Find where the given text appears and provide that cell's center as [x, y] coordinate. 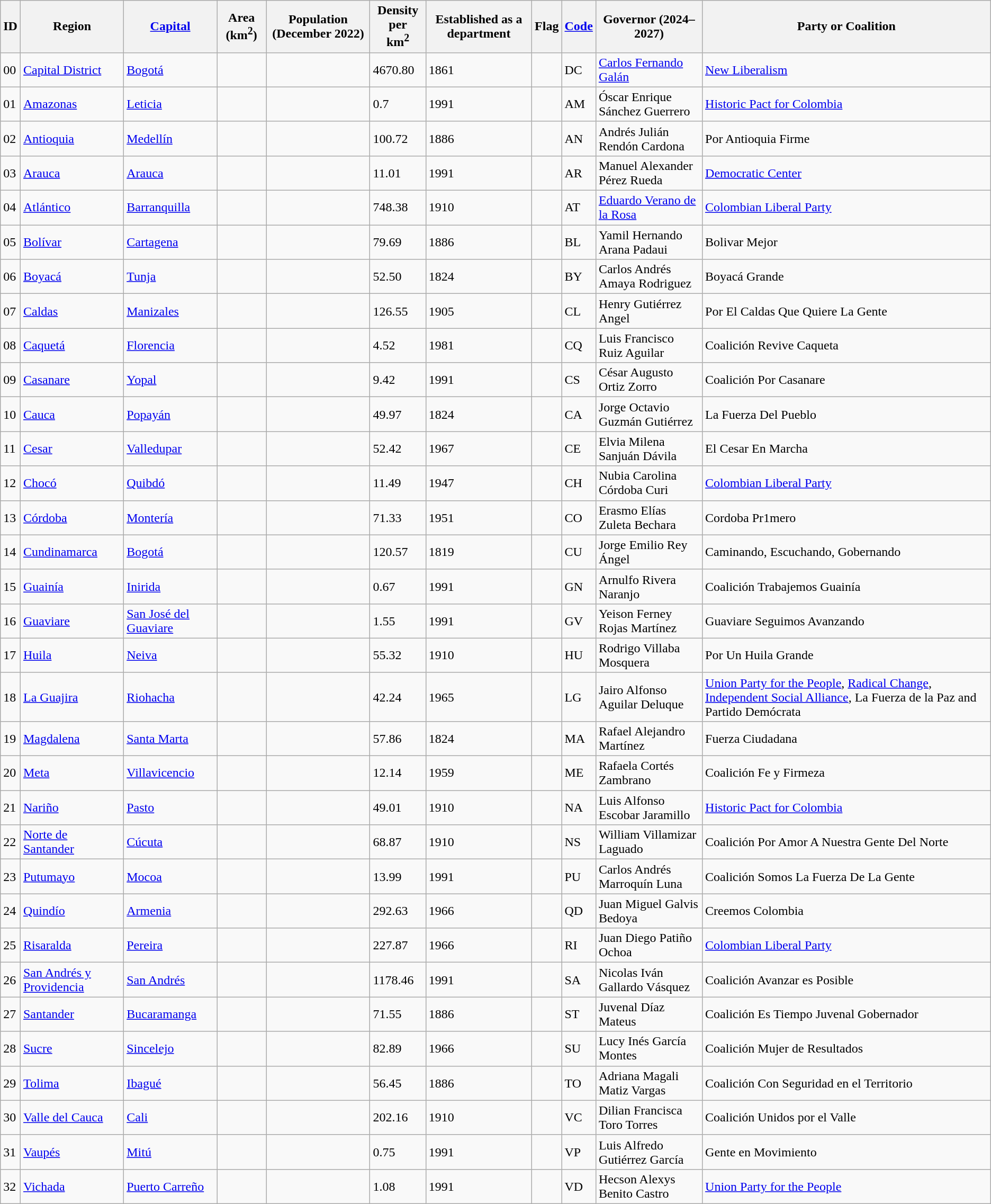
CL [579, 311]
19 [11, 738]
Region [72, 26]
Norte de Santander [72, 842]
Coalición Somos La Fuerza De La Gente [847, 877]
292.63 [398, 911]
126.55 [398, 311]
10 [11, 414]
Elvia Milena Sanjuán Dávila [649, 449]
Córdoba [72, 518]
03 [11, 173]
Caldas [72, 311]
NA [579, 808]
42.24 [398, 697]
30 [11, 1117]
CE [579, 449]
08 [11, 345]
1861 [479, 70]
AT [579, 208]
Bolivar Mejor [847, 242]
Andrés Julián Rendón Cardona [649, 139]
Cúcuta [170, 842]
Casanare [72, 380]
CO [579, 518]
CS [579, 380]
Bolívar [72, 242]
Jorge Emilio Rey Ángel [649, 552]
Governor (2024–2027) [649, 26]
Inirida [170, 587]
Arnulfo Rivera Naranjo [649, 587]
Guainía [72, 587]
Coalición Avanzar es Posible [847, 980]
15 [11, 587]
52.42 [398, 449]
Caquetá [72, 345]
Guaviare Seguimos Avanzando [847, 621]
San Andrés [170, 980]
12.14 [398, 773]
Huila [72, 655]
LG [579, 697]
Jorge Octavio Guzmán Gutiérrez [649, 414]
52.50 [398, 276]
Eduardo Verano de la Rosa [649, 208]
05 [11, 242]
Valledupar [170, 449]
71.33 [398, 518]
BY [579, 276]
Nubia Carolina Córdoba Curi [649, 483]
Rafael Alejandro Martínez [649, 738]
Tunja [170, 276]
4.52 [398, 345]
Coalición Con Seguridad en el Territorio [847, 1083]
San José del Guaviare [170, 621]
MA [579, 738]
23 [11, 877]
Popayán [170, 414]
Bucaramanga [170, 1014]
Cauca [72, 414]
Quibdó [170, 483]
San Andrés y Providencia [72, 980]
Lucy Inés García Montes [649, 1048]
00 [11, 70]
Density perkm2 [398, 26]
Santa Marta [170, 738]
13 [11, 518]
31 [11, 1152]
TO [579, 1083]
Luis Francisco Ruiz Aguilar [649, 345]
VP [579, 1152]
29 [11, 1083]
Henry Gutiérrez Angel [649, 311]
Coalición Por Amor A Nuestra Gente Del Norte [847, 842]
RI [579, 946]
SU [579, 1048]
49.01 [398, 808]
16 [11, 621]
Neiva [170, 655]
El Cesar En Marcha [847, 449]
32 [11, 1186]
71.55 [398, 1014]
Yamil Hernando Arana Padaui [649, 242]
Chocó [72, 483]
0.67 [398, 587]
GV [579, 621]
PU [579, 877]
01 [11, 104]
VD [579, 1186]
Juan Diego Patiño Ochoa [649, 946]
Tolima [72, 1083]
Leticia [170, 104]
Capital District [72, 70]
AN [579, 139]
Meta [72, 773]
Luis Alfonso Escobar Jaramillo [649, 808]
Boyacá Grande [847, 276]
82.89 [398, 1048]
06 [11, 276]
Por Antioquia Firme [847, 139]
Coalición Unidos por el Valle [847, 1117]
Magdalena [72, 738]
14 [11, 552]
William Villamizar Laguado [649, 842]
Por El Caldas Que Quiere La Gente [847, 311]
Juvenal Díaz Mateus [649, 1014]
AM [579, 104]
28 [11, 1048]
CA [579, 414]
Yopal [170, 380]
Capital [170, 26]
Óscar Enrique Sánchez Guerrero [649, 104]
ME [579, 773]
04 [11, 208]
La Guajira [72, 697]
Manuel Alexander Pérez Rueda [649, 173]
68.87 [398, 842]
56.45 [398, 1083]
CH [579, 483]
1819 [479, 552]
1178.46 [398, 980]
Carlos Fernando Galán [649, 70]
CQ [579, 345]
Jairo Alfonso Aguilar Deluque [649, 697]
Dilian Francisca Toro Torres [649, 1117]
9.42 [398, 380]
1.08 [398, 1186]
Santander [72, 1014]
26 [11, 980]
Guaviare [72, 621]
57.86 [398, 738]
02 [11, 139]
Vaupés [72, 1152]
Coalición Revive Caqueta [847, 345]
DC [579, 70]
Manizales [170, 311]
Carlos Andrés Marroquín Luna [649, 877]
Luis Alfredo Gutiérrez García [649, 1152]
Coalición Es Tiempo Juvenal Gobernador [847, 1014]
Union Party for the People [847, 1186]
VC [579, 1117]
Population (December 2022) [318, 26]
AR [579, 173]
Rafaela Cortés Zambrano [649, 773]
Carlos Andrés Amaya Rodriguez [649, 276]
Boyacá [72, 276]
1951 [479, 518]
La Fuerza Del Pueblo [847, 414]
Montería [170, 518]
Vichada [72, 1186]
Puerto Carreño [170, 1186]
ID [11, 26]
120.57 [398, 552]
Code [579, 26]
09 [11, 380]
748.38 [398, 208]
11 [11, 449]
1905 [479, 311]
24 [11, 911]
Florencia [170, 345]
Cartagena [170, 242]
Coalición Trabajemos Guainía [847, 587]
NS [579, 842]
CU [579, 552]
Barranquilla [170, 208]
13.99 [398, 877]
Caminando, Escuchando, Gobernando [847, 552]
1.55 [398, 621]
Sincelejo [170, 1048]
Area (km2) [241, 26]
BL [579, 242]
Medellín [170, 139]
202.16 [398, 1117]
Juan Miguel Galvis Bedoya [649, 911]
0.75 [398, 1152]
20 [11, 773]
Cundinamarca [72, 552]
César Augusto Ortiz Zorro [649, 380]
55.32 [398, 655]
1981 [479, 345]
QD [579, 911]
Cali [170, 1117]
22 [11, 842]
Fuerza Ciudadana [847, 738]
11.49 [398, 483]
Union Party for the People, Radical Change, Independent Social Alliance, La Fuerza de la Paz and Partido Demócrata [847, 697]
18 [11, 697]
100.72 [398, 139]
79.69 [398, 242]
227.87 [398, 946]
0.7 [398, 104]
Yeison Ferney Rojas Martínez [649, 621]
Party or Coalition [847, 26]
Pereira [170, 946]
Ibagué [170, 1083]
Cesar [72, 449]
1947 [479, 483]
4670.80 [398, 70]
Creemos Colombia [847, 911]
07 [11, 311]
25 [11, 946]
GN [579, 587]
New Liberalism [847, 70]
Mocoa [170, 877]
Nicolas Iván Gallardo Vásquez [649, 980]
Coalición Fe y Firmeza [847, 773]
1959 [479, 773]
21 [11, 808]
Adriana Magali Matiz Vargas [649, 1083]
12 [11, 483]
Valle del Cauca [72, 1117]
Riohacha [170, 697]
17 [11, 655]
Gente en Movimiento [847, 1152]
Antioquia [72, 139]
SA [579, 980]
Democratic Center [847, 173]
Mitú [170, 1152]
Cordoba Pr1mero [847, 518]
1965 [479, 697]
Rodrigo Villaba Mosquera [649, 655]
ST [579, 1014]
27 [11, 1014]
Quindío [72, 911]
Villavicencio [170, 773]
Por Un Huila Grande [847, 655]
49.97 [398, 414]
Sucre [72, 1048]
Coalición Por Casanare [847, 380]
Amazonas [72, 104]
Erasmo Elías Zuleta Bechara [649, 518]
Pasto [170, 808]
Atlántico [72, 208]
Coalición Mujer de Resultados [847, 1048]
Nariño [72, 808]
Hecson Alexys Benito Castro [649, 1186]
11.01 [398, 173]
Flag [547, 26]
Risaralda [72, 946]
Putumayo [72, 877]
1967 [479, 449]
Established as a department [479, 26]
Armenia [170, 911]
HU [579, 655]
